Pinpoint the cell where the given text exists, returning its [x, y] midpoint coordinate. 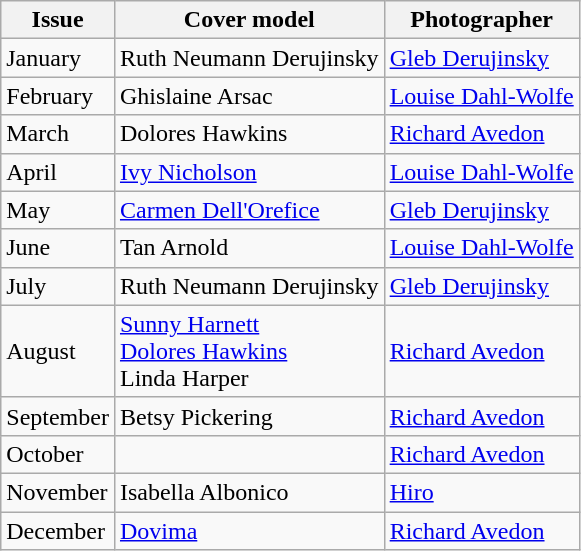
July [58, 286]
September [58, 416]
Tan Arnold [249, 248]
Ivy Nicholson [249, 172]
Issue [58, 20]
Carmen Dell'Orefice [249, 210]
May [58, 210]
Hiro [482, 492]
Cover model [249, 20]
April [58, 172]
Dovima [249, 531]
Sunny HarnettDolores Hawkins Linda Harper [249, 351]
October [58, 454]
February [58, 96]
June [58, 248]
Betsy Pickering [249, 416]
November [58, 492]
August [58, 351]
Isabella Albonico [249, 492]
December [58, 531]
January [58, 58]
Dolores Hawkins [249, 134]
March [58, 134]
Ghislaine Arsac [249, 96]
Photographer [482, 20]
